Identify which cell holds the provided text, then report its [x, y] central coordinate. 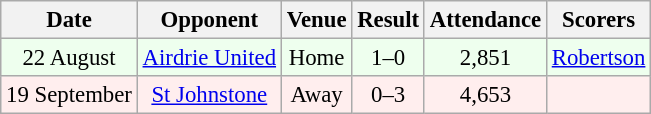
Home [316, 58]
Opponent [209, 20]
Attendance [485, 20]
2,851 [485, 58]
Robertson [598, 58]
19 September [69, 95]
Scorers [598, 20]
Airdrie United [209, 58]
1–0 [388, 58]
Away [316, 95]
4,653 [485, 95]
Venue [316, 20]
Date [69, 20]
22 August [69, 58]
St Johnstone [209, 95]
Result [388, 20]
0–3 [388, 95]
